Return (X, Y) of the center of cell containing provided text 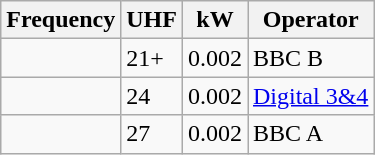
Operator (311, 20)
24 (152, 96)
21+ (152, 58)
BBC B (311, 58)
BBC A (311, 134)
27 (152, 134)
Frequency (61, 20)
UHF (152, 20)
kW (214, 20)
Digital 3&4 (311, 96)
